Return (x, y) of the center of cell containing provided text 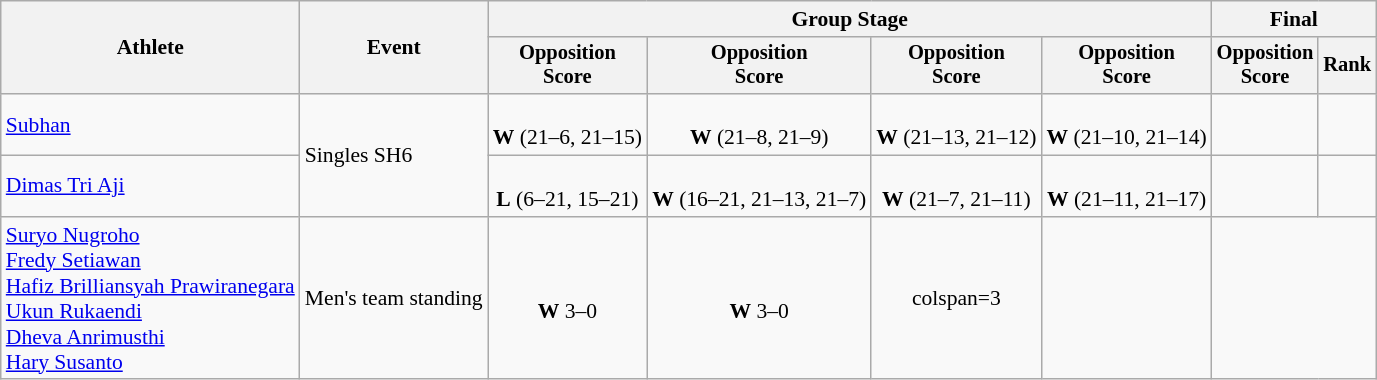
W (21–10, 21–14) (1126, 124)
Final (1294, 19)
W (21–13, 21–12) (956, 124)
Group Stage (850, 19)
Subhan (150, 124)
W (16–21, 21–13, 21–7) (759, 186)
Rank (1347, 66)
Athlete (150, 48)
W (21–8, 21–9) (759, 124)
Suryo NugrohoFredy SetiawanHafiz Brilliansyah PrawiranegaraUkun RukaendiDheva AnrimusthiHary Susanto (150, 298)
Event (394, 48)
W (21–7, 21–11) (956, 186)
Men's team standing (394, 298)
Singles SH6 (394, 155)
L (6–21, 15–21) (568, 186)
W (21–11, 21–17) (1126, 186)
Dimas Tri Aji (150, 186)
colspan=3 (956, 298)
W (21–6, 21–15) (568, 124)
